Detect which cell encompasses the target text, then output its (x, y) center coordinate. 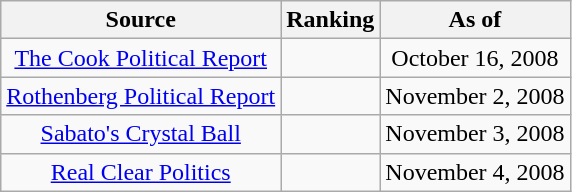
November 4, 2008 (475, 172)
November 2, 2008 (475, 96)
October 16, 2008 (475, 58)
The Cook Political Report (141, 58)
November 3, 2008 (475, 134)
As of (475, 20)
Source (141, 20)
Sabato's Crystal Ball (141, 134)
Real Clear Politics (141, 172)
Ranking (330, 20)
Rothenberg Political Report (141, 96)
